Identify which cell holds the provided text, then report its (X, Y) central coordinate. 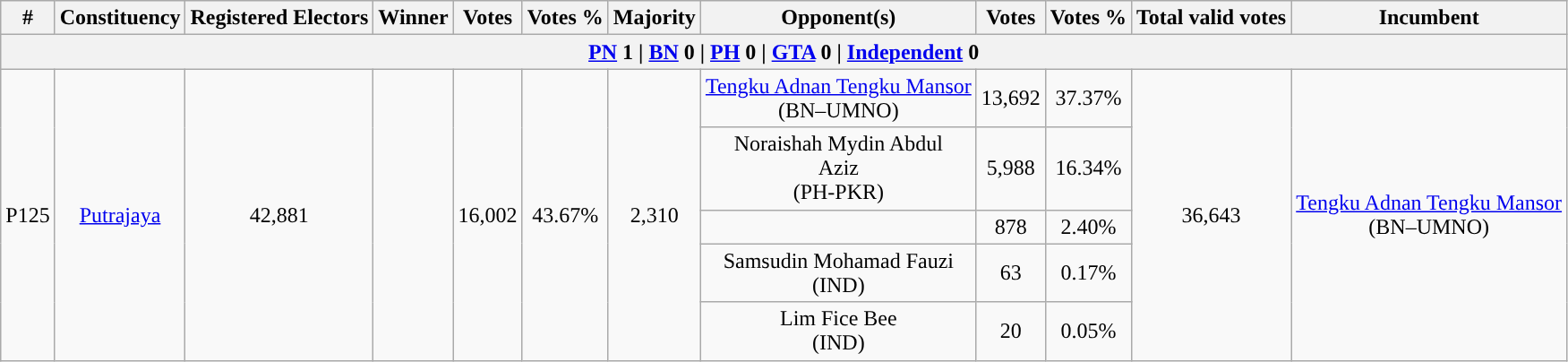
# (28, 18)
Samsudin Mohamad Fauzi(IND) (838, 272)
Putrajaya (120, 215)
878 (1010, 227)
20 (1010, 332)
P125 (28, 215)
63 (1010, 272)
Total valid votes (1212, 18)
2,310 (654, 215)
13,692 (1010, 99)
37.37% (1088, 99)
0.17% (1088, 272)
43.67% (565, 215)
36,643 (1212, 215)
0.05% (1088, 332)
16.34% (1088, 168)
Opponent(s) (838, 18)
42,881 (279, 215)
PN 1 | BN 0 | PH 0 | GTA 0 | Independent 0 (784, 52)
Incumbent (1429, 18)
Constituency (120, 18)
Noraishah Mydin Abdul Aziz(PH-PKR) (838, 168)
16,002 (487, 215)
Lim Fice Bee(IND) (838, 332)
Registered Electors (279, 18)
5,988 (1010, 168)
2.40% (1088, 227)
Winner (414, 18)
Majority (654, 18)
